Return the (x, y) coordinate for the center point of the cell that contains the specified text.  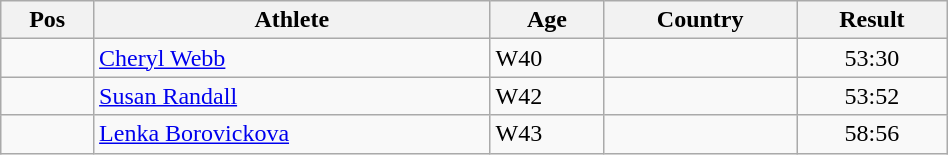
Age (547, 20)
53:52 (872, 96)
Pos (48, 20)
53:30 (872, 58)
58:56 (872, 134)
W42 (547, 96)
Susan Randall (292, 96)
Result (872, 20)
Cheryl Webb (292, 58)
Athlete (292, 20)
W40 (547, 58)
Country (700, 20)
W43 (547, 134)
Lenka Borovickova (292, 134)
